Identify which cell holds the provided text, then report its [x, y] central coordinate. 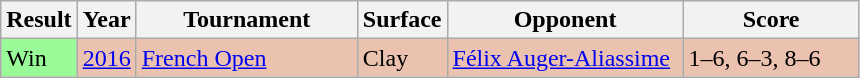
Year [106, 20]
Félix Auger-Aliassime [565, 58]
Result [39, 20]
Clay [402, 58]
Win [39, 58]
French Open [246, 58]
2016 [106, 58]
Score [771, 20]
Tournament [246, 20]
Opponent [565, 20]
1–6, 6–3, 8–6 [771, 58]
Surface [402, 20]
